Search for the cell housing the specified text and yield its [x, y] center coordinate. 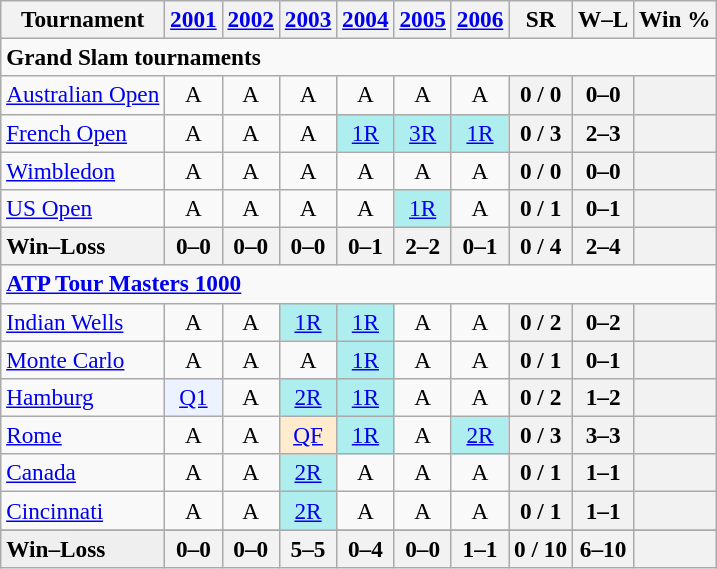
2001 [194, 19]
0 / 10 [541, 548]
Indian Wells [83, 322]
2004 [366, 19]
ATP Tour Masters 1000 [358, 284]
2–3 [602, 133]
Grand Slam tournaments [358, 57]
2–4 [602, 246]
0 / 4 [541, 246]
Monte Carlo [83, 359]
Q1 [194, 397]
2006 [480, 19]
QF [308, 435]
2002 [250, 19]
0–2 [602, 322]
0–4 [366, 548]
2–2 [422, 246]
Win % [675, 19]
3R [422, 133]
Hamburg [83, 397]
Wimbledon [83, 170]
3–3 [602, 435]
Rome [83, 435]
2003 [308, 19]
5–5 [308, 548]
6–10 [602, 548]
W–L [602, 19]
2005 [422, 19]
French Open [83, 133]
Australian Open [83, 95]
Tournament [83, 19]
Cincinnati [83, 510]
US Open [83, 208]
SR [541, 19]
Canada [83, 473]
1–2 [602, 397]
